Detect which cell encompasses the target text, then output its [x, y] center coordinate. 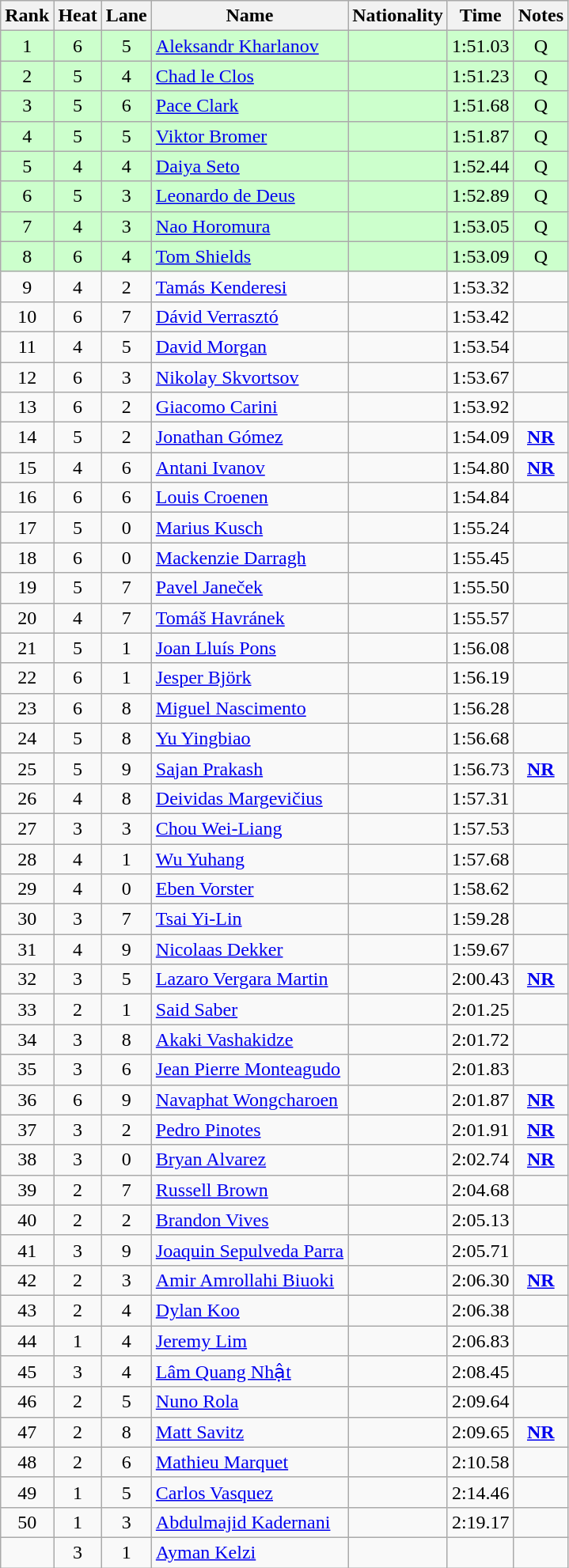
Joan Lluís Pons [249, 648]
1:51.23 [480, 76]
2:06.30 [480, 1280]
Akaki Vashakidze [249, 1040]
Navaphat Wongcharoen [249, 1100]
1:55.50 [480, 588]
Tomáš Havránek [249, 618]
1:57.68 [480, 858]
Aleksandr Kharlanov [249, 46]
25 [27, 768]
44 [27, 1341]
21 [27, 648]
Nationality [398, 16]
1:55.24 [480, 528]
2:10.58 [480, 1462]
16 [27, 498]
Matt Savitz [249, 1432]
1:57.53 [480, 828]
28 [27, 858]
2:05.13 [480, 1220]
1:56.68 [480, 738]
39 [27, 1190]
Mackenzie Darragh [249, 558]
1:59.67 [480, 949]
2:04.68 [480, 1190]
2:14.46 [480, 1492]
1:56.08 [480, 648]
22 [27, 678]
1:51.87 [480, 136]
Tsai Yi-Lin [249, 919]
1:56.19 [480, 678]
Tom Shields [249, 256]
Bryan Alvarez [249, 1160]
Nicolaas Dekker [249, 949]
Amir Amrollahi Biuoki [249, 1280]
35 [27, 1070]
1:54.80 [480, 468]
David Morgan [249, 347]
26 [27, 798]
1:53.92 [480, 407]
1:56.28 [480, 708]
Rank [27, 16]
Abdulmajid Kadernani [249, 1522]
Tamás Kenderesi [249, 286]
42 [27, 1280]
1:58.62 [480, 889]
Notes [541, 16]
31 [27, 949]
41 [27, 1250]
24 [27, 738]
Chad le Clos [249, 76]
Sajan Prakash [249, 768]
Jesper Björk [249, 678]
43 [27, 1310]
20 [27, 618]
1:53.32 [480, 286]
Dávid Verrasztó [249, 316]
2:01.83 [480, 1070]
Ayman Kelzi [249, 1552]
47 [27, 1432]
Antani Ivanov [249, 468]
13 [27, 407]
1:53.67 [480, 377]
Lâm Quang Nhật [249, 1372]
Yu Yingbiao [249, 738]
Eben Vorster [249, 889]
1:59.28 [480, 919]
48 [27, 1462]
Jeremy Lim [249, 1341]
2:08.45 [480, 1372]
12 [27, 377]
2:19.17 [480, 1522]
1:51.68 [480, 106]
2:09.65 [480, 1432]
2:01.25 [480, 1009]
45 [27, 1372]
2:06.38 [480, 1310]
Jonathan Gómez [249, 437]
19 [27, 588]
Deividas Margevičius [249, 798]
Jean Pierre Monteagudo [249, 1070]
Nao Horomura [249, 226]
15 [27, 468]
1:52.89 [480, 196]
29 [27, 889]
Marius Kusch [249, 528]
Leonardo de Deus [249, 196]
Time [480, 16]
Name [249, 16]
Giacomo Carini [249, 407]
Pace Clark [249, 106]
2:01.87 [480, 1100]
Viktor Bromer [249, 136]
37 [27, 1130]
14 [27, 437]
Pedro Pinotes [249, 1130]
2:00.43 [480, 979]
Brandon Vives [249, 1220]
40 [27, 1220]
Lazaro Vergara Martin [249, 979]
38 [27, 1160]
10 [27, 316]
1:53.09 [480, 256]
Chou Wei-Liang [249, 828]
Russell Brown [249, 1190]
1:54.84 [480, 498]
1:53.54 [480, 347]
Carlos Vasquez [249, 1492]
Pavel Janeček [249, 588]
2:06.83 [480, 1341]
34 [27, 1040]
1:56.73 [480, 768]
50 [27, 1522]
23 [27, 708]
1:54.09 [480, 437]
17 [27, 528]
1:53.42 [480, 316]
Lane [127, 16]
Heat [78, 16]
18 [27, 558]
2:02.74 [480, 1160]
Daiya Seto [249, 166]
Nuno Rola [249, 1402]
2:05.71 [480, 1250]
1:57.31 [480, 798]
Said Saber [249, 1009]
1:51.03 [480, 46]
33 [27, 1009]
30 [27, 919]
2:01.72 [480, 1040]
2:01.91 [480, 1130]
Louis Croenen [249, 498]
1:53.05 [480, 226]
32 [27, 979]
27 [27, 828]
Mathieu Marquet [249, 1462]
46 [27, 1402]
Nikolay Skvortsov [249, 377]
Miguel Nascimento [249, 708]
Dylan Koo [249, 1310]
Joaquin Sepulveda Parra [249, 1250]
36 [27, 1100]
11 [27, 347]
2:09.64 [480, 1402]
1:55.57 [480, 618]
1:52.44 [480, 166]
1:55.45 [480, 558]
Wu Yuhang [249, 858]
49 [27, 1492]
